Find where the given text appears and provide that cell's center as (X, Y) coordinate. 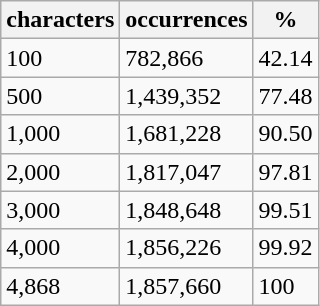
4,000 (60, 248)
77.48 (286, 96)
500 (60, 96)
1,681,228 (186, 134)
99.51 (286, 210)
4,868 (60, 286)
1,817,047 (186, 172)
1,856,226 (186, 248)
42.14 (286, 58)
782,866 (186, 58)
90.50 (286, 134)
97.81 (286, 172)
1,000 (60, 134)
characters (60, 20)
1,857,660 (186, 286)
2,000 (60, 172)
3,000 (60, 210)
1,848,648 (186, 210)
% (286, 20)
99.92 (286, 248)
1,439,352 (186, 96)
occurrences (186, 20)
